Return (X, Y) of the center of cell containing provided text 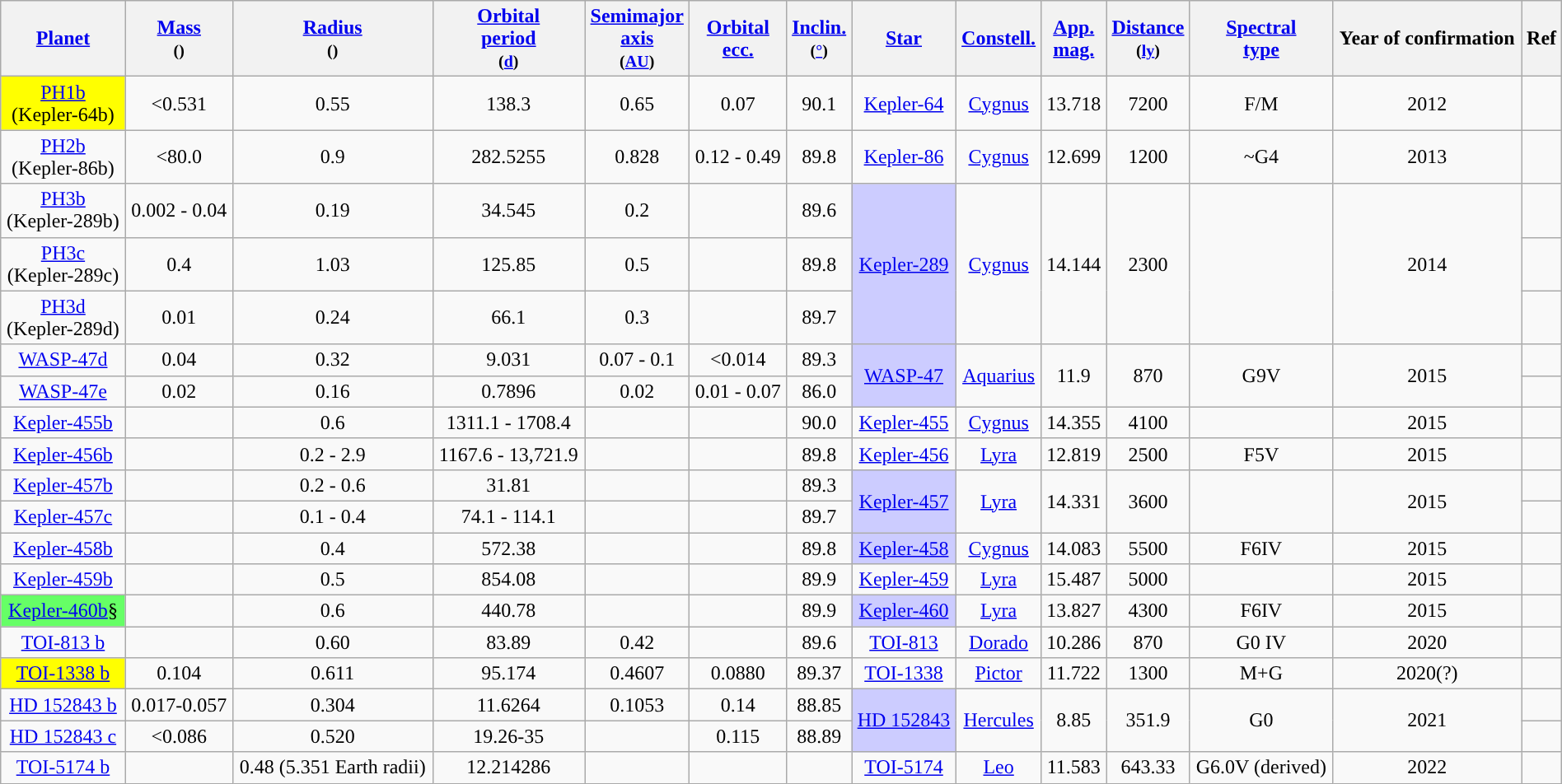
83.89 (509, 642)
Mass() (179, 39)
0.14 (738, 705)
HD 152843 c (63, 736)
643.33 (1148, 768)
~G4 (1260, 156)
Kepler-457 (905, 501)
PH3d(Kepler-289d) (63, 318)
Kepler-460 (905, 611)
0.01 (179, 318)
125.85 (509, 264)
0.42 (638, 642)
13.718 (1074, 104)
5000 (1148, 580)
0.104 (179, 674)
App.mag. (1074, 39)
12.699 (1074, 156)
G9V (1260, 376)
0.55 (333, 104)
Constell. (998, 39)
Kepler-64 (905, 104)
PH1b(Kepler-64b) (63, 104)
Aquarius (998, 376)
Kepler-456b (63, 454)
Kepler-455b (63, 422)
0.65 (638, 104)
Radius() (333, 39)
5500 (1148, 548)
0.0880 (738, 674)
0.304 (333, 705)
TOI-5174 (905, 768)
13.827 (1074, 611)
TOI-1338 (905, 674)
90.1 (819, 104)
Kepler-460b§ (63, 611)
1200 (1148, 156)
Distance (ly) (1148, 39)
TOI-5174 b (63, 768)
0.07 - 0.1 (638, 360)
Star (905, 39)
F5V (1260, 454)
Kepler-456 (905, 454)
14.331 (1074, 501)
0.04 (179, 360)
2022 (1427, 768)
1311.1 - 1708.4 (509, 422)
0.115 (738, 736)
0.4607 (638, 674)
0.19 (333, 211)
0.017-0.057 (179, 705)
Dorado (998, 642)
<0.086 (179, 736)
2020(?) (1427, 674)
WASP-47 (905, 376)
PH3c(Kepler-289c) (63, 264)
0.32 (333, 360)
Planet (63, 39)
Kepler-86 (905, 156)
66.1 (509, 318)
<0.531 (179, 104)
TOI-813 (905, 642)
TOI-813 b (63, 642)
351.9 (1148, 721)
0.01 - 0.07 (738, 391)
Kepler-455 (905, 422)
Pictor (998, 674)
PH2b(Kepler-86b) (63, 156)
Year of confirmation (1427, 39)
14.144 (1074, 264)
G0 (1260, 721)
0.07 (738, 104)
74.1 - 114.1 (509, 516)
Kepler-458b (63, 548)
Semimajoraxis(AU) (638, 39)
0.2 - 0.6 (333, 485)
12.214286 (509, 768)
15.487 (1074, 580)
2021 (1427, 721)
854.08 (509, 580)
14.083 (1074, 548)
34.545 (509, 211)
2500 (1148, 454)
95.174 (509, 674)
0.7896 (509, 391)
11.583 (1074, 768)
9.031 (509, 360)
0.828 (638, 156)
0.24 (333, 318)
0.520 (333, 736)
1167.6 - 13,721.9 (509, 454)
0.1 - 0.4 (333, 516)
<80.0 (179, 156)
0.002 - 0.04 (179, 211)
138.3 (509, 104)
Orbitalperiod(d) (509, 39)
0.12 - 0.49 (738, 156)
TOI-1338 b (63, 674)
88.85 (819, 705)
8.85 (1074, 721)
Hercules (998, 721)
11.6264 (509, 705)
0.60 (333, 642)
0.611 (333, 674)
Kepler-458 (905, 548)
Kepler-457b (63, 485)
31.81 (509, 485)
19.26-35 (509, 736)
Inclin.(°) (819, 39)
PH3b(Kepler-289b) (63, 211)
G6.0V (derived) (1260, 768)
11.722 (1074, 674)
10.286 (1074, 642)
Kepler-459b (63, 580)
1300 (1148, 674)
14.355 (1074, 422)
M+G (1260, 674)
282.5255 (509, 156)
7200 (1148, 104)
86.0 (819, 391)
3600 (1148, 501)
1.03 (333, 264)
Ref (1541, 39)
Kepler-289 (905, 264)
12.819 (1074, 454)
Spectraltype (1260, 39)
572.38 (509, 548)
Kepler-457c (63, 516)
4100 (1148, 422)
<0.014 (738, 360)
0.48 (5.351 Earth radii) (333, 768)
F/M (1260, 104)
0.2 (638, 211)
WASP-47d (63, 360)
2300 (1148, 264)
HD 152843 (905, 721)
2013 (1427, 156)
2020 (1427, 642)
0.9 (333, 156)
90.0 (819, 422)
0.16 (333, 391)
Orbitalecc. (738, 39)
0.2 - 2.9 (333, 454)
0.3 (638, 318)
Leo (998, 768)
WASP-47e (63, 391)
89.37 (819, 674)
4300 (1148, 611)
HD 152843 b (63, 705)
0.1053 (638, 705)
Kepler-459 (905, 580)
88.89 (819, 736)
2014 (1427, 264)
440.78 (509, 611)
2012 (1427, 104)
G0 IV (1260, 642)
11.9 (1074, 376)
